Output the (X, Y) coordinate of the center of the cell containing the given text.  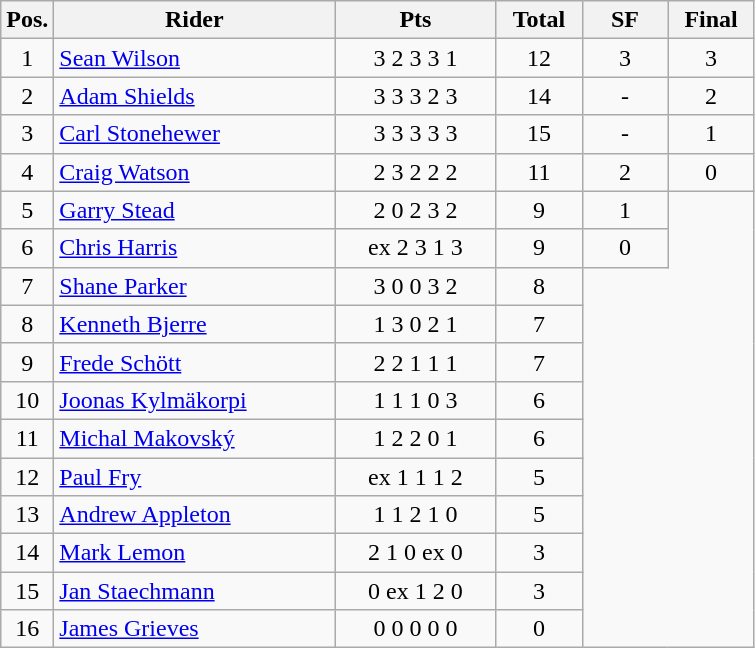
Craig Watson (194, 172)
Carl Stonehewer (194, 134)
1 3 0 2 1 (416, 324)
Final (711, 20)
2 1 0 ex 0 (416, 553)
Michal Makovský (194, 438)
Sean Wilson (194, 58)
Adam Shields (194, 96)
Rider (194, 20)
1 1 1 0 3 (416, 400)
Pos. (28, 20)
Shane Parker (194, 286)
3 0 0 3 2 (416, 286)
Paul Fry (194, 477)
Garry Stead (194, 210)
James Grieves (194, 629)
2 2 1 1 1 (416, 362)
Mark Lemon (194, 553)
16 (28, 629)
Kenneth Bjerre (194, 324)
13 (28, 515)
ex 2 3 1 3 (416, 248)
0 0 0 0 0 (416, 629)
Frede Schött (194, 362)
1 1 2 1 0 (416, 515)
SF (625, 20)
Andrew Appleton (194, 515)
1 2 2 0 1 (416, 438)
3 3 3 3 3 (416, 134)
2 3 2 2 2 (416, 172)
4 (28, 172)
2 0 2 3 2 (416, 210)
Jan Staechmann (194, 591)
Joonas Kylmäkorpi (194, 400)
3 3 3 2 3 (416, 96)
3 2 3 3 1 (416, 58)
Pts (416, 20)
ex 1 1 1 2 (416, 477)
10 (28, 400)
Total (539, 20)
0 ex 1 2 0 (416, 591)
Chris Harris (194, 248)
